Locate the cell with the specified text and output its [x, y] center coordinate. 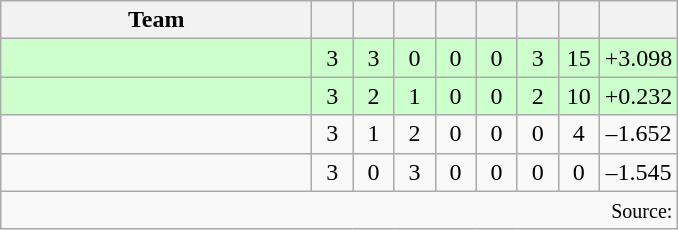
10 [578, 96]
+3.098 [638, 58]
Source: [340, 210]
15 [578, 58]
–1.652 [638, 134]
+0.232 [638, 96]
4 [578, 134]
–1.545 [638, 172]
Team [156, 20]
